Extract the [x, y] coordinate from the center of the cell holding the provided text.  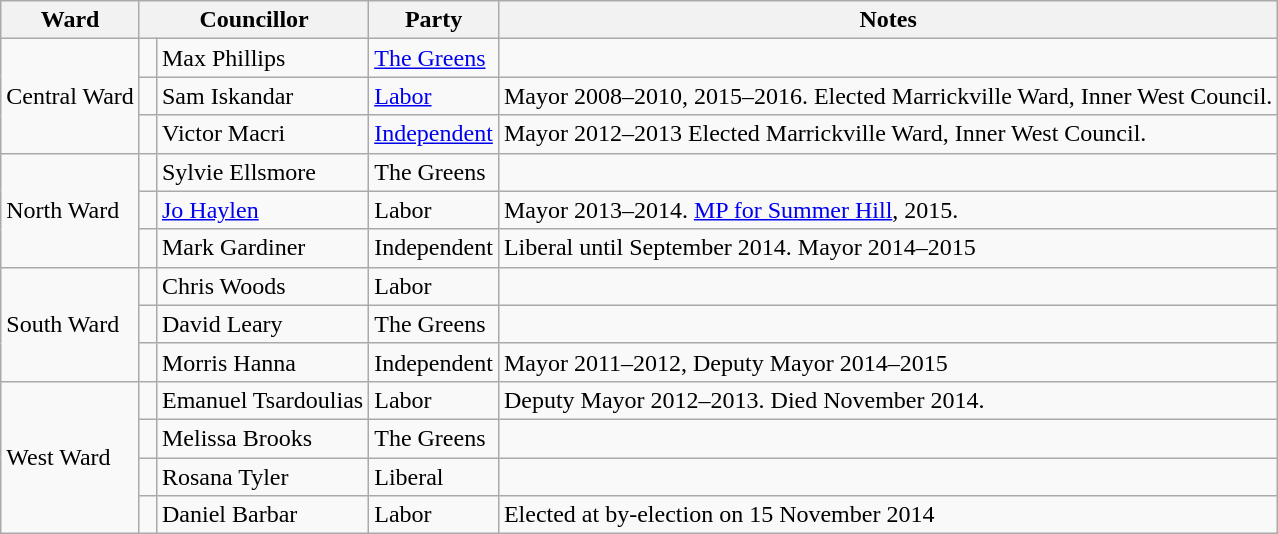
Daniel Barbar [262, 515]
Mayor 2012–2013 Elected Marrickville Ward, Inner West Council. [888, 134]
Ward [70, 20]
Jo Haylen [262, 210]
Victor Macri [262, 134]
Party [434, 20]
West Ward [70, 457]
David Leary [262, 324]
Elected at by-election on 15 November 2014 [888, 515]
Central Ward [70, 96]
Deputy Mayor 2012–2013. Died November 2014. [888, 400]
Rosana Tyler [262, 477]
Morris Hanna [262, 362]
Sam Iskandar [262, 96]
Councillor [254, 20]
Chris Woods [262, 286]
Liberal until September 2014. Mayor 2014–2015 [888, 248]
Liberal [434, 477]
South Ward [70, 324]
Emanuel Tsardoulias [262, 400]
Max Phillips [262, 58]
Mark Gardiner [262, 248]
Mayor 2013–2014. MP for Summer Hill, 2015. [888, 210]
Mayor 2008–2010, 2015–2016. Elected Marrickville Ward, Inner West Council. [888, 96]
North Ward [70, 210]
Melissa Brooks [262, 438]
Notes [888, 20]
Mayor 2011–2012, Deputy Mayor 2014–2015 [888, 362]
Sylvie Ellsmore [262, 172]
